From the cell containing the given text, extract its center point as (x, y) coordinate. 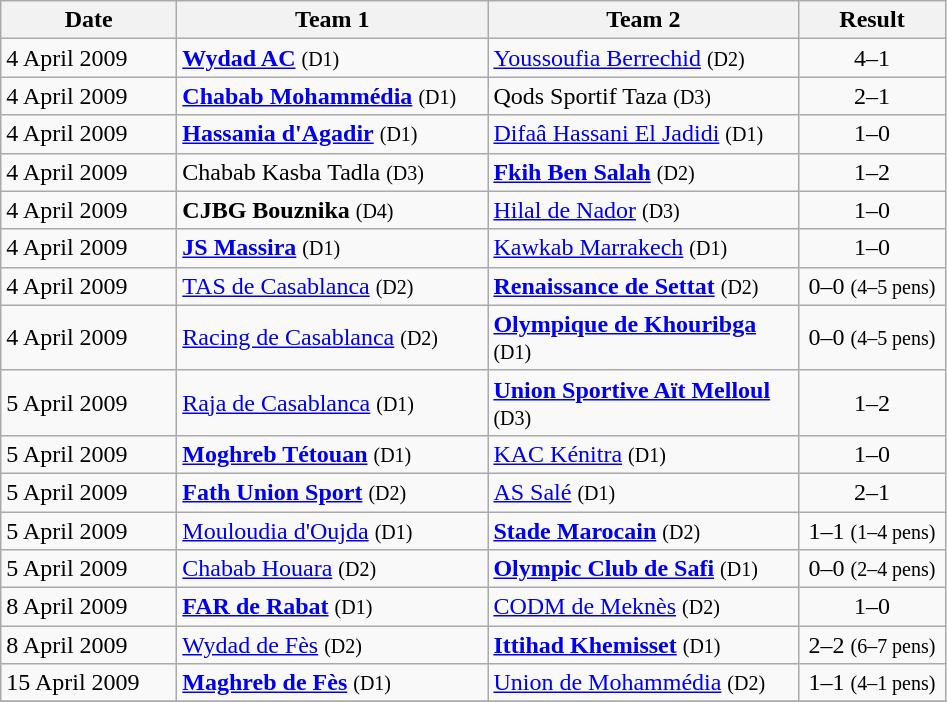
Difaâ Hassani El Jadidi (D1) (644, 134)
Youssoufia Berrechid (D2) (644, 58)
Fath Union Sport (D2) (332, 492)
1–1 (1–4 pens) (872, 531)
Raja de Casablanca (D1) (332, 402)
Union Sportive Aït Melloul (D3) (644, 402)
Union de Mohammédia (D2) (644, 683)
1–1 (4–1 pens) (872, 683)
CJBG Bouznika (D4) (332, 210)
Fkih Ben Salah (D2) (644, 172)
4–1 (872, 58)
Renaissance de Settat (D2) (644, 286)
2–2 (6–7 pens) (872, 645)
Result (872, 20)
KAC Kénitra (D1) (644, 454)
FAR de Rabat (D1) (332, 607)
Chabab Houara (D2) (332, 569)
Chabab Kasba Tadla (D3) (332, 172)
Team 2 (644, 20)
Kawkab Marrakech (D1) (644, 248)
AS Salé (D1) (644, 492)
Chabab Mohammédia (D1) (332, 96)
Date (89, 20)
TAS de Casablanca (D2) (332, 286)
0–0 (2–4 pens) (872, 569)
Team 1 (332, 20)
Moghreb Tétouan (D1) (332, 454)
JS Massira (D1) (332, 248)
Hilal de Nador (D3) (644, 210)
Mouloudia d'Oujda (D1) (332, 531)
Racing de Casablanca (D2) (332, 338)
Ittihad Khemisset (D1) (644, 645)
Hassania d'Agadir (D1) (332, 134)
Wydad de Fès (D2) (332, 645)
Stade Marocain (D2) (644, 531)
Qods Sportif Taza (D3) (644, 96)
15 April 2009 (89, 683)
CODM de Meknès (D2) (644, 607)
Olympique de Khouribga (D1) (644, 338)
Maghreb de Fès (D1) (332, 683)
Wydad AC (D1) (332, 58)
Olympic Club de Safi (D1) (644, 569)
